Locate the cell with the specified text and output its [x, y] center coordinate. 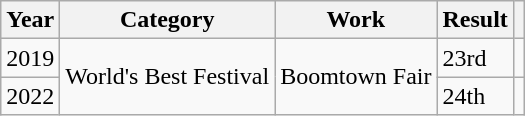
2022 [30, 96]
2019 [30, 58]
24th [475, 96]
Year [30, 20]
Boomtown Fair [356, 77]
Category [168, 20]
World's Best Festival [168, 77]
Result [475, 20]
23rd [475, 58]
Work [356, 20]
